Capture the cell that displays the provided text and extract its [x, y] central coordinate. 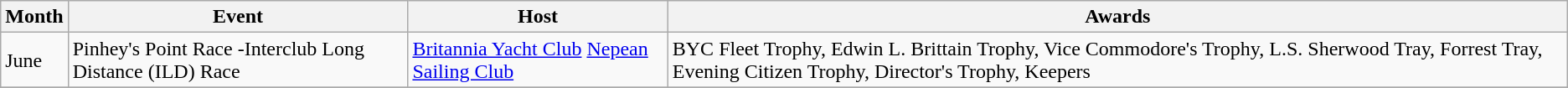
Pinhey's Point Race -Interclub Long Distance (ILD) Race [238, 60]
Event [238, 17]
Britannia Yacht Club Nepean Sailing Club [538, 60]
Month [34, 17]
Awards [1117, 17]
Host [538, 17]
June [34, 60]
